Provide the [X, Y] coordinate of the cell's center where the given text is located.  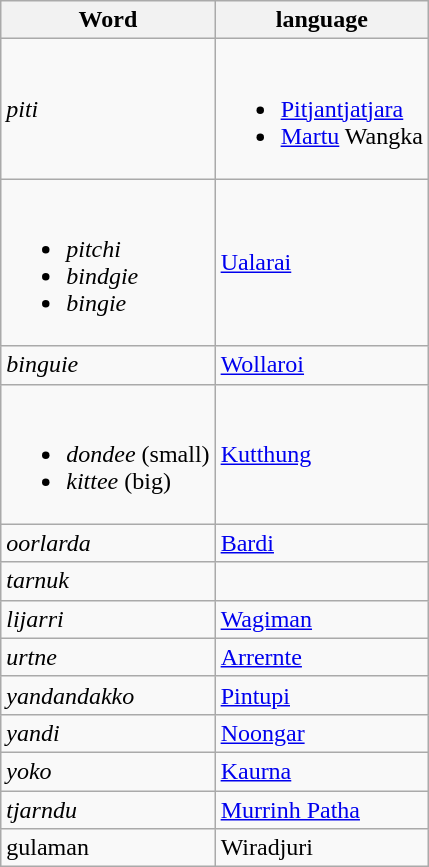
tarnuk [108, 581]
pitchibindgiebingie [108, 262]
Noongar [322, 733]
Ualarai [322, 262]
language [322, 20]
urtne [108, 657]
dondee (small)kittee (big) [108, 454]
piti [108, 109]
Pintupi [322, 695]
Murrinh Patha [322, 809]
Wiradjuri [322, 848]
PitjantjatjaraMartu Wangka [322, 109]
oorlarda [108, 543]
yoko [108, 771]
Wollaroi [322, 365]
Arrernte [322, 657]
binguie [108, 365]
yandandakko [108, 695]
tjarndu [108, 809]
lijarri [108, 619]
Bardi [322, 543]
yandi [108, 733]
Kaurna [322, 771]
gulaman [108, 848]
Word [108, 20]
Kutthung [322, 454]
Wagiman [322, 619]
